Provide the (X, Y) coordinate of the cell's center where the given text is located.  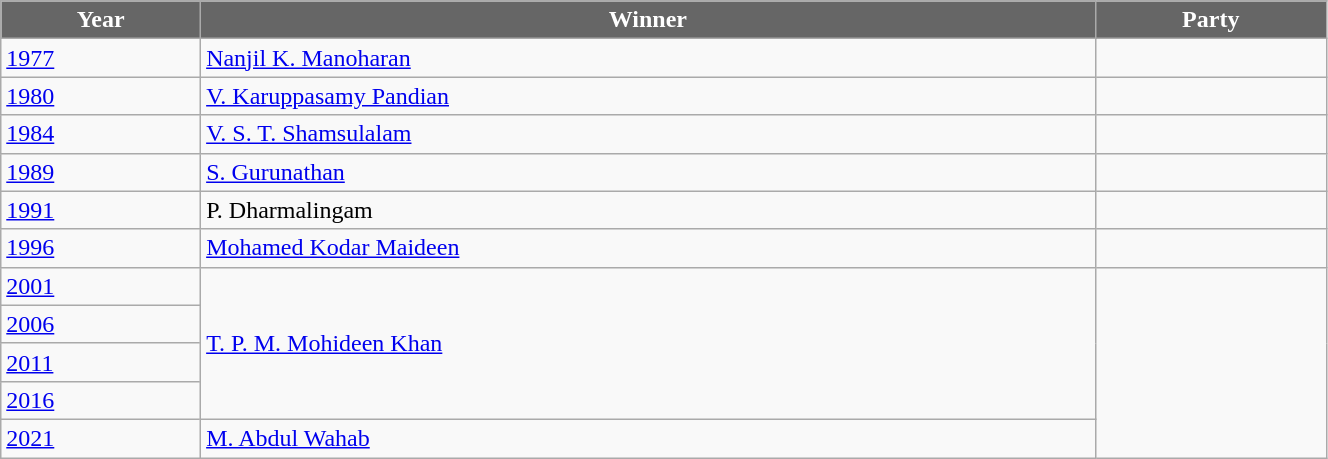
Winner (648, 20)
2011 (101, 362)
Year (101, 20)
Nanjil K. Manoharan (648, 58)
1984 (101, 134)
1989 (101, 172)
2001 (101, 286)
1977 (101, 58)
V. S. T. Shamsulalam (648, 134)
2006 (101, 324)
T. P. M. Mohideen Khan (648, 343)
2021 (101, 438)
2016 (101, 400)
S. Gurunathan (648, 172)
1996 (101, 248)
P. Dharmalingam (648, 210)
V. Karuppasamy Pandian (648, 96)
M. Abdul Wahab (648, 438)
1980 (101, 96)
Mohamed Kodar Maideen (648, 248)
Party (1210, 20)
1991 (101, 210)
